Return the [X, Y] coordinate for the center point of the cell that contains the specified text.  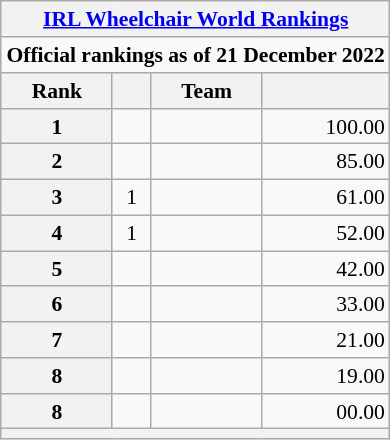
5 [56, 269]
3 [56, 197]
Official rankings as of 21 December 2022 [196, 55]
IRL Wheelchair World Rankings [196, 19]
42.00 [326, 269]
33.00 [326, 304]
19.00 [326, 376]
61.00 [326, 197]
00.00 [326, 411]
52.00 [326, 233]
100.00 [326, 126]
Rank [56, 91]
6 [56, 304]
4 [56, 233]
21.00 [326, 340]
Team [207, 91]
2 [56, 162]
85.00 [326, 162]
7 [56, 340]
